From the cell containing the given text, extract its center point as (X, Y) coordinate. 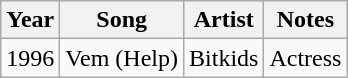
Song (122, 20)
Actress (306, 58)
Notes (306, 20)
1996 (30, 58)
Bitkids (224, 58)
Artist (224, 20)
Vem (Help) (122, 58)
Year (30, 20)
